Identify which cell holds the provided text, then report its (X, Y) central coordinate. 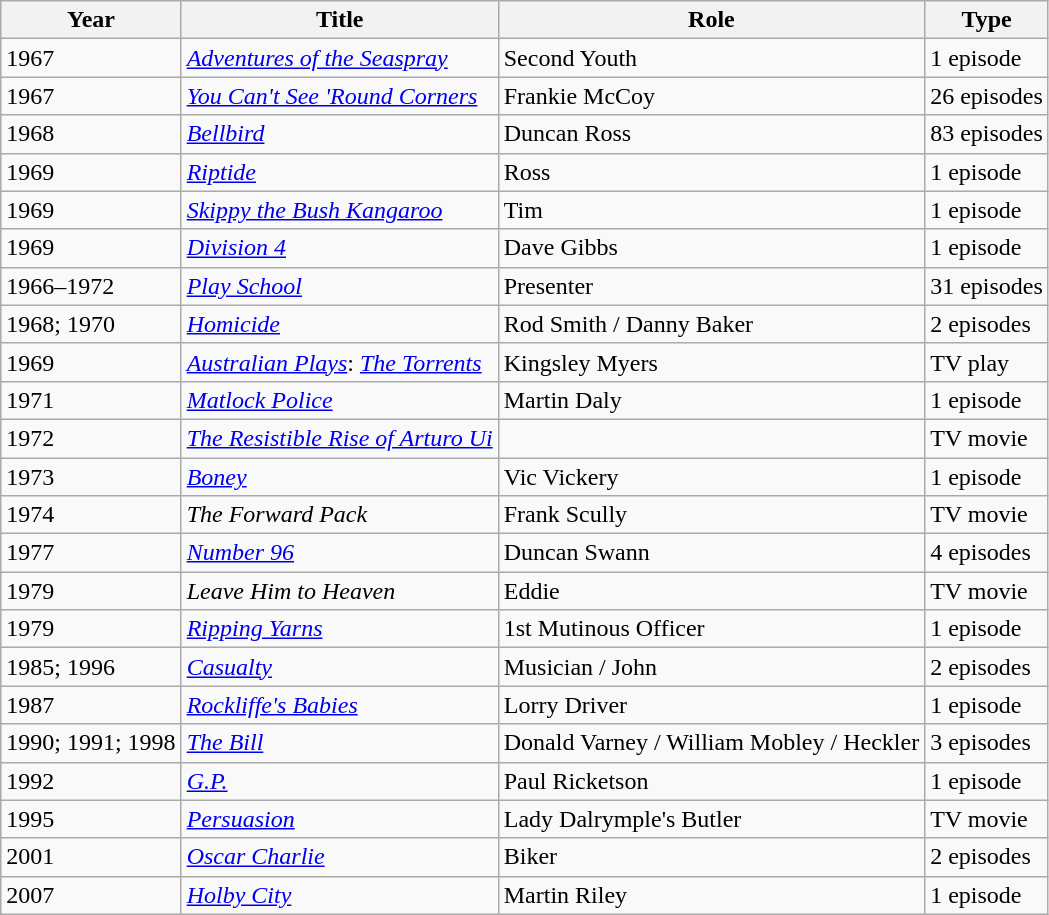
26 episodes (987, 96)
Persuasion (340, 819)
Lady Dalrymple's Butler (711, 819)
Number 96 (340, 553)
Presenter (711, 286)
Bellbird (340, 134)
Title (340, 20)
Rockliffe's Babies (340, 705)
1985; 1996 (91, 667)
1st Mutinous Officer (711, 629)
Frank Scully (711, 515)
Duncan Ross (711, 134)
The Forward Pack (340, 515)
3 episodes (987, 743)
Ripping Yarns (340, 629)
Ross (711, 172)
1992 (91, 781)
1972 (91, 438)
Matlock Police (340, 400)
1968; 1970 (91, 324)
G.P. (340, 781)
1971 (91, 400)
2007 (91, 895)
Role (711, 20)
Leave Him to Heaven (340, 591)
Homicide (340, 324)
31 episodes (987, 286)
The Resistible Rise of Arturo Ui (340, 438)
Lorry Driver (711, 705)
1973 (91, 477)
Play School (340, 286)
Casualty (340, 667)
Kingsley Myers (711, 362)
Skippy the Bush Kangaroo (340, 210)
You Can't See 'Round Corners (340, 96)
Donald Varney / William Mobley / Heckler (711, 743)
Holby City (340, 895)
Type (987, 20)
Eddie (711, 591)
Duncan Swann (711, 553)
83 episodes (987, 134)
Australian Plays: The Torrents (340, 362)
Dave Gibbs (711, 248)
Rod Smith / Danny Baker (711, 324)
1977 (91, 553)
Division 4 (340, 248)
Martin Daly (711, 400)
1987 (91, 705)
Riptide (340, 172)
Oscar Charlie (340, 857)
Second Youth (711, 58)
1974 (91, 515)
1995 (91, 819)
Tim (711, 210)
Musician / John (711, 667)
1990; 1991; 1998 (91, 743)
Paul Ricketson (711, 781)
Frankie McCoy (711, 96)
1966–1972 (91, 286)
4 episodes (987, 553)
TV play (987, 362)
Biker (711, 857)
The Bill (340, 743)
1968 (91, 134)
2001 (91, 857)
Martin Riley (711, 895)
Year (91, 20)
Vic Vickery (711, 477)
Adventures of the Seaspray (340, 58)
Boney (340, 477)
